Identify which cell holds the provided text, then report its [X, Y] central coordinate. 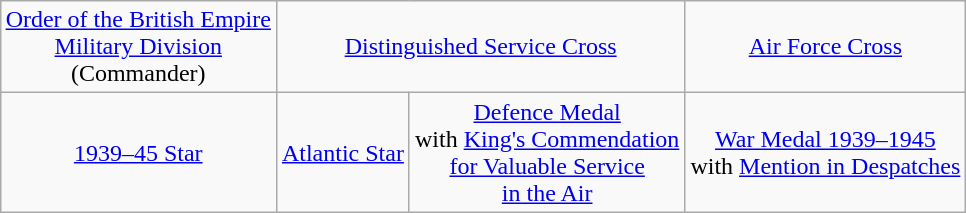
Order of the British EmpireMilitary Division(Commander) [138, 47]
Air Force Cross [826, 47]
Atlantic Star [342, 152]
Defence Medalwith King's Commendationfor Valuable Servicein the Air [546, 152]
War Medal 1939–1945with Mention in Despatches [826, 152]
Distinguished Service Cross [480, 47]
1939–45 Star [138, 152]
